Identify which cell holds the provided text, then report its [X, Y] central coordinate. 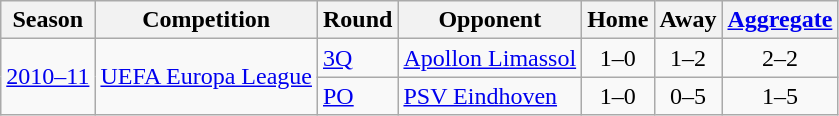
0–5 [688, 96]
2–2 [780, 58]
3Q [357, 58]
1–5 [780, 96]
Round [357, 20]
Home [618, 20]
Apollon Limassol [490, 58]
Competition [206, 20]
Season [48, 20]
1–2 [688, 58]
PSV Eindhoven [490, 96]
Opponent [490, 20]
PO [357, 96]
2010–11 [48, 77]
Aggregate [780, 20]
Away [688, 20]
UEFA Europa League [206, 77]
